Identify which cell holds the provided text, then report its [x, y] central coordinate. 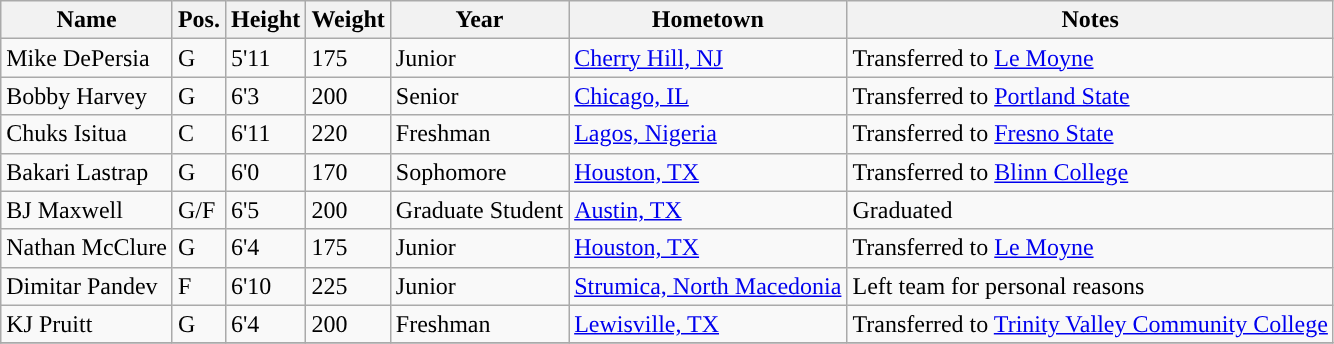
Graduate Student [479, 210]
6'0 [265, 172]
Transferred to Portland State [1090, 96]
Lagos, Nigeria [708, 134]
F [198, 286]
Mike DePersia [87, 58]
C [198, 134]
Left team for personal reasons [1090, 286]
Chuks Isitua [87, 134]
Weight [348, 20]
Strumica, North Macedonia [708, 286]
Hometown [708, 20]
Transferred to Blinn College [1090, 172]
KJ Pruitt [87, 324]
Dimitar Pandev [87, 286]
Nathan McClure [87, 248]
Senior [479, 96]
Sophomore [479, 172]
BJ Maxwell [87, 210]
Lewisville, TX [708, 324]
6'3 [265, 96]
6'11 [265, 134]
Pos. [198, 20]
Austin, TX [708, 210]
6'10 [265, 286]
Year [479, 20]
Height [265, 20]
220 [348, 134]
6'5 [265, 210]
Notes [1090, 20]
5'11 [265, 58]
225 [348, 286]
Bobby Harvey [87, 96]
Graduated [1090, 210]
Bakari Lastrap [87, 172]
Chicago, IL [708, 96]
G/F [198, 210]
Transferred to Fresno State [1090, 134]
170 [348, 172]
Cherry Hill, NJ [708, 58]
Transferred to Trinity Valley Community College [1090, 324]
Name [87, 20]
